Provide the (X, Y) coordinate of the cell's center where the given text is located.  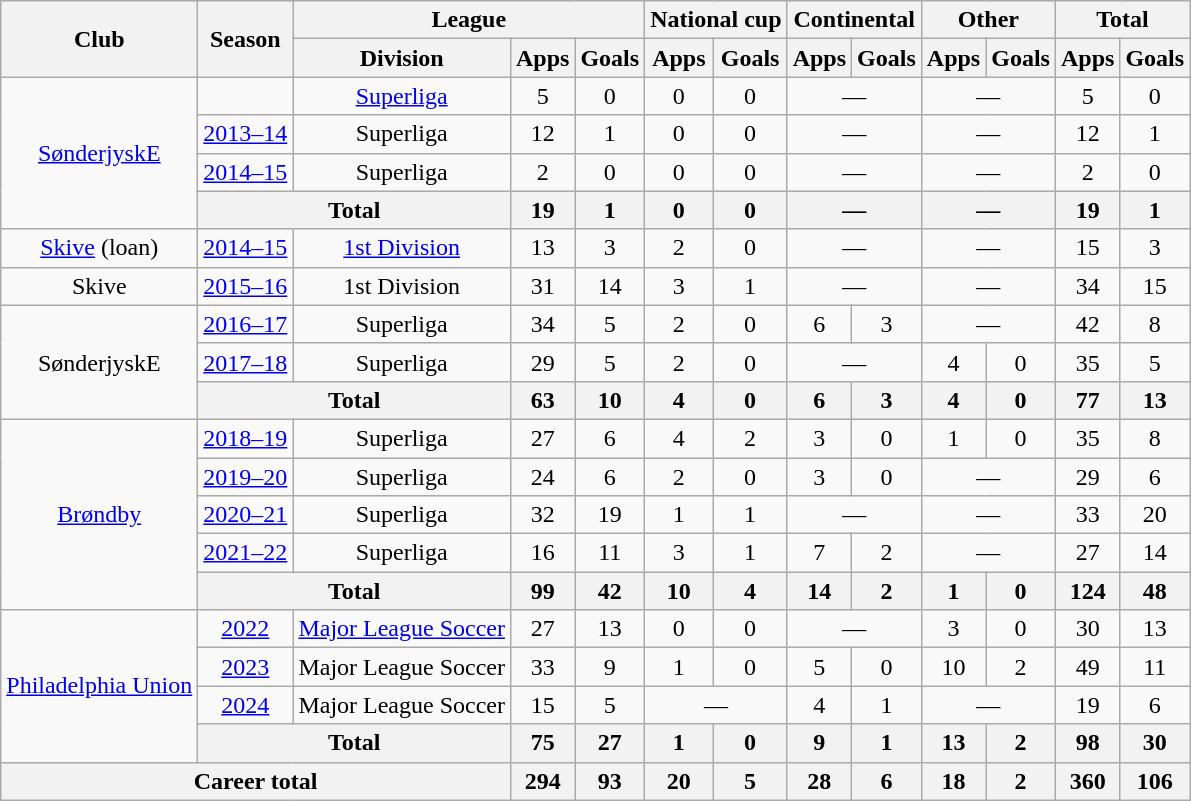
Skive (loan) (100, 248)
124 (1087, 591)
2019–20 (246, 477)
93 (610, 781)
32 (542, 515)
Club (100, 39)
31 (542, 286)
Other (988, 20)
98 (1087, 743)
18 (953, 781)
Career total (256, 781)
75 (542, 743)
2015–16 (246, 286)
16 (542, 553)
2018–19 (246, 438)
2024 (246, 705)
63 (542, 400)
2023 (246, 667)
77 (1087, 400)
Brøndby (100, 514)
Skive (100, 286)
National cup (716, 20)
49 (1087, 667)
106 (1155, 781)
7 (819, 553)
48 (1155, 591)
Season (246, 39)
2022 (246, 629)
24 (542, 477)
2017–18 (246, 362)
28 (819, 781)
2020–21 (246, 515)
2021–22 (246, 553)
Continental (854, 20)
League (469, 20)
99 (542, 591)
Division (402, 58)
360 (1087, 781)
2013–14 (246, 134)
294 (542, 781)
Philadelphia Union (100, 686)
2016–17 (246, 324)
